Return [X, Y] of the center of cell containing provided text 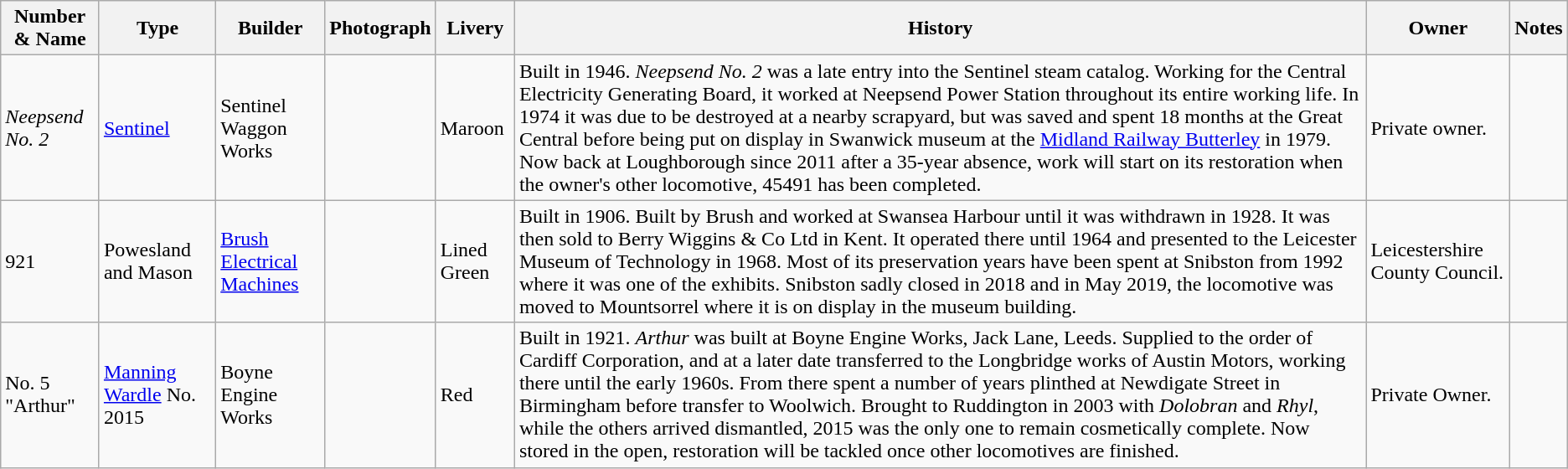
Sentinel [157, 127]
Private Owner. [1438, 395]
Owner [1438, 28]
Maroon [475, 127]
Lined Green [475, 261]
Livery [475, 28]
No. 5 "Arthur" [50, 395]
History [940, 28]
Photograph [380, 28]
Builder [271, 28]
Red [475, 395]
Leicestershire County Council. [1438, 261]
Sentinel Waggon Works [271, 127]
Manning Wardle No. 2015 [157, 395]
Type [157, 28]
Powesland and Mason [157, 261]
921 [50, 261]
Boyne Engine Works [271, 395]
Neepsend No. 2 [50, 127]
Private owner. [1438, 127]
Notes [1539, 28]
Number & Name [50, 28]
Brush Electrical Machines [271, 261]
